Locate the cell with the specified text and output its (x, y) center coordinate. 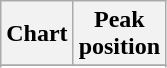
Chart (37, 34)
Peakposition (119, 34)
